Extract the (X, Y) coordinate from the center of the cell holding the provided text.  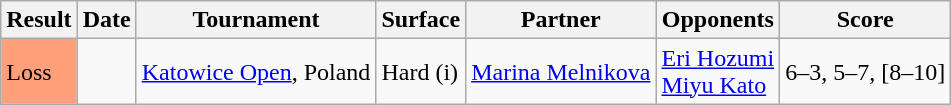
Loss (39, 72)
Partner (561, 20)
Surface (421, 20)
Opponents (718, 20)
Hard (i) (421, 72)
Score (866, 20)
Eri Hozumi Miyu Kato (718, 72)
Tournament (256, 20)
Result (39, 20)
Katowice Open, Poland (256, 72)
6–3, 5–7, [8–10] (866, 72)
Marina Melnikova (561, 72)
Date (106, 20)
